Find where the given text appears and provide that cell's center as (x, y) coordinate. 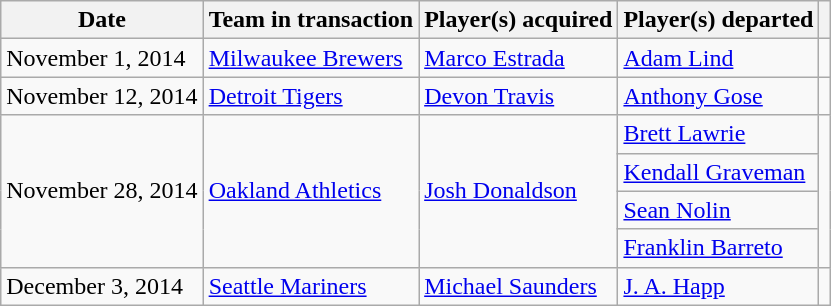
Kendall Graveman (718, 172)
Brett Lawrie (718, 134)
Josh Donaldson (518, 191)
Date (102, 20)
Anthony Gose (718, 96)
Adam Lind (718, 58)
Player(s) departed (718, 20)
December 3, 2014 (102, 286)
Team in transaction (311, 20)
November 12, 2014 (102, 96)
Milwaukee Brewers (311, 58)
Oakland Athletics (311, 191)
Michael Saunders (518, 286)
November 1, 2014 (102, 58)
Sean Nolin (718, 210)
Player(s) acquired (518, 20)
Marco Estrada (518, 58)
J. A. Happ (718, 286)
Devon Travis (518, 96)
Detroit Tigers (311, 96)
Seattle Mariners (311, 286)
November 28, 2014 (102, 191)
Franklin Barreto (718, 248)
